Output the [x, y] coordinate of the center of the cell containing the given text.  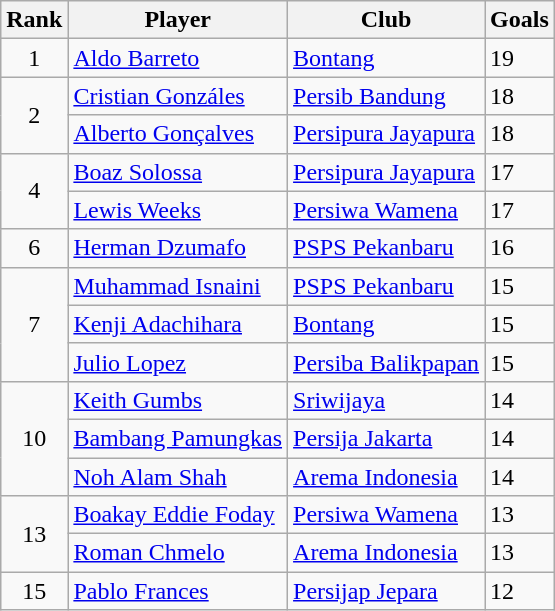
6 [34, 248]
Bambang Pamungkas [178, 438]
Boaz Solossa [178, 172]
Cristian Gonzáles [178, 96]
Herman Dzumafo [178, 248]
Muhammad Isnaini [178, 286]
Rank [34, 20]
16 [520, 248]
4 [34, 191]
Julio Lopez [178, 362]
Kenji Adachihara [178, 324]
Persib Bandung [386, 96]
Alberto Gonçalves [178, 134]
10 [34, 438]
Keith Gumbs [178, 400]
Persijap Jepara [386, 591]
Noh Alam Shah [178, 477]
Lewis Weeks [178, 210]
Player [178, 20]
Sriwijaya [386, 400]
12 [520, 591]
Pablo Frances [178, 591]
Goals [520, 20]
Aldo Barreto [178, 58]
2 [34, 115]
7 [34, 324]
19 [520, 58]
Persiba Balikpapan [386, 362]
Roman Chmelo [178, 553]
Boakay Eddie Foday [178, 515]
Persija Jakarta [386, 438]
1 [34, 58]
Club [386, 20]
